Output the [X, Y] coordinate of the center of the cell containing the given text.  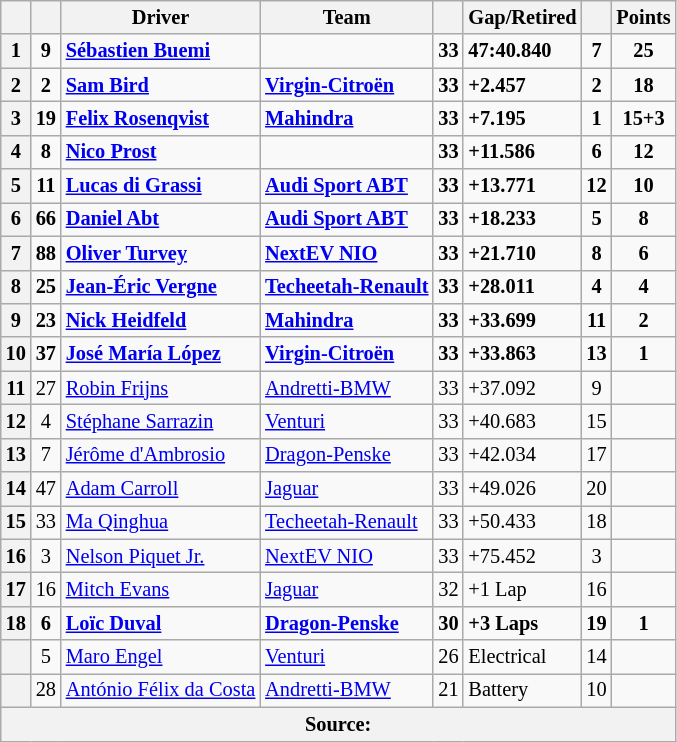
21 [448, 690]
+1 Lap [522, 589]
+18.233 [522, 219]
Jean-Éric Vergne [160, 287]
Ma Qinghua [160, 522]
Loïc Duval [160, 623]
27 [46, 388]
Nico Prost [160, 152]
Battery [522, 690]
+33.863 [522, 354]
Nick Heidfeld [160, 320]
20 [596, 489]
Daniel Abt [160, 219]
66 [46, 219]
+33.699 [522, 320]
+40.683 [522, 421]
+3 Laps [522, 623]
47:40.840 [522, 51]
Lucas di Grassi [160, 186]
Sébastien Buemi [160, 51]
+21.710 [522, 253]
88 [46, 253]
Oliver Turvey [160, 253]
+75.452 [522, 556]
Sam Bird [160, 85]
Mitch Evans [160, 589]
26 [448, 657]
15+3 [644, 118]
António Félix da Costa [160, 690]
+7.195 [522, 118]
37 [46, 354]
Jérôme d'Ambrosio [160, 455]
Adam Carroll [160, 489]
Driver [160, 17]
32 [448, 589]
Maro Engel [160, 657]
+42.034 [522, 455]
+37.092 [522, 388]
+28.011 [522, 287]
+11.586 [522, 152]
Team [346, 17]
Robin Frijns [160, 388]
Source: [338, 724]
Nelson Piquet Jr. [160, 556]
Felix Rosenqvist [160, 118]
28 [46, 690]
José María López [160, 354]
Stéphane Sarrazin [160, 421]
Points [644, 17]
+13.771 [522, 186]
+49.026 [522, 489]
Electrical [522, 657]
47 [46, 489]
30 [448, 623]
Gap/Retired [522, 17]
+50.433 [522, 522]
+2.457 [522, 85]
23 [46, 320]
